Identify which cell holds the provided text, then report its [X, Y] central coordinate. 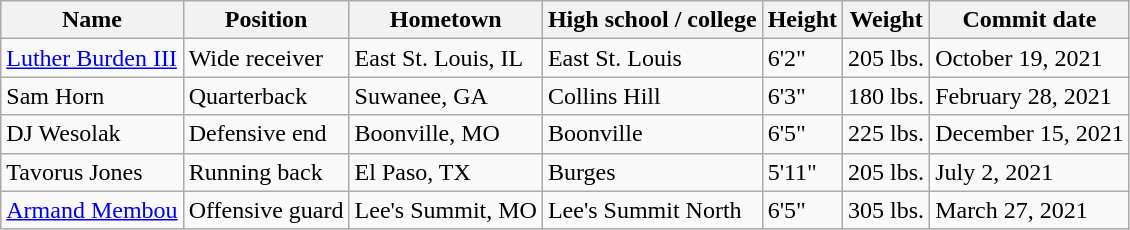
Tavorus Jones [92, 172]
6'3" [802, 96]
180 lbs. [886, 96]
Armand Membou [92, 210]
El Paso, TX [446, 172]
Running back [266, 172]
Luther Burden III [92, 58]
Height [802, 20]
Suwanee, GA [446, 96]
Boonville [652, 134]
Burges [652, 172]
High school / college [652, 20]
Sam Horn [92, 96]
July 2, 2021 [1030, 172]
Quarterback [266, 96]
December 15, 2021 [1030, 134]
East St. Louis, IL [446, 58]
Offensive guard [266, 210]
Commit date [1030, 20]
Boonville, MO [446, 134]
5'11" [802, 172]
Name [92, 20]
Collins Hill [652, 96]
East St. Louis [652, 58]
225 lbs. [886, 134]
March 27, 2021 [1030, 210]
6'2" [802, 58]
February 28, 2021 [1030, 96]
Position [266, 20]
Weight [886, 20]
Wide receiver [266, 58]
Lee's Summit North [652, 210]
DJ Wesolak [92, 134]
Defensive end [266, 134]
Lee's Summit, MO [446, 210]
305 lbs. [886, 210]
Hometown [446, 20]
October 19, 2021 [1030, 58]
